Search for the cell housing the specified text and yield its [X, Y] center coordinate. 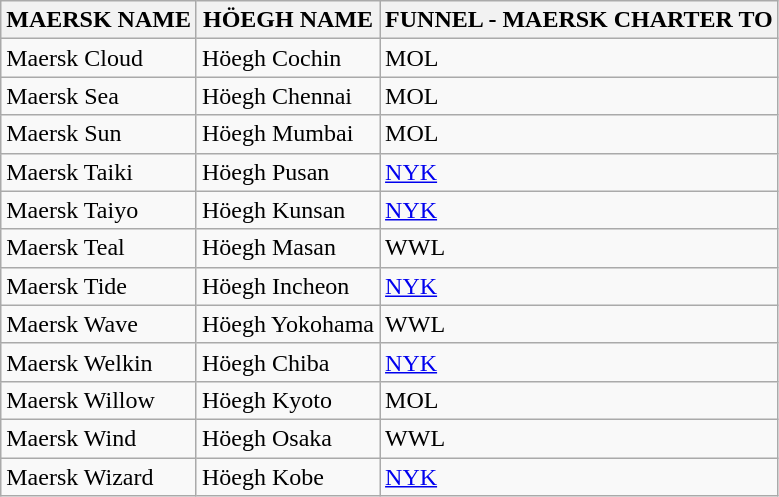
Maersk Teal [99, 248]
Höegh Masan [288, 248]
Höegh Kunsan [288, 210]
Maersk Taiki [99, 172]
Höegh Mumbai [288, 134]
Höegh Kyoto [288, 400]
Höegh Pusan [288, 172]
Maersk Sun [99, 134]
Höegh Chiba [288, 362]
Höegh Incheon [288, 286]
Maersk Welkin [99, 362]
Maersk Wizard [99, 477]
Maersk Cloud [99, 58]
Höegh Cochin [288, 58]
Maersk Wave [99, 324]
Maersk Sea [99, 96]
Maersk Wind [99, 438]
Höegh Kobe [288, 477]
Höegh Yokohama [288, 324]
MAERSK NAME [99, 20]
Höegh Osaka [288, 438]
FUNNEL - MAERSK CHARTER TO [580, 20]
Höegh Chennai [288, 96]
Maersk Taiyo [99, 210]
HÖEGH NAME [288, 20]
Maersk Tide [99, 286]
Maersk Willow [99, 400]
